For the text-containing cell, return its midpoint in (X, Y) coordinate format. 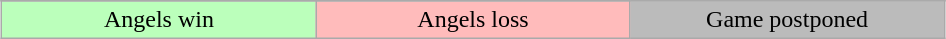
Angels win (159, 20)
Game postponed (787, 20)
Angels loss (473, 20)
